Return (x, y) of the center of cell containing provided text 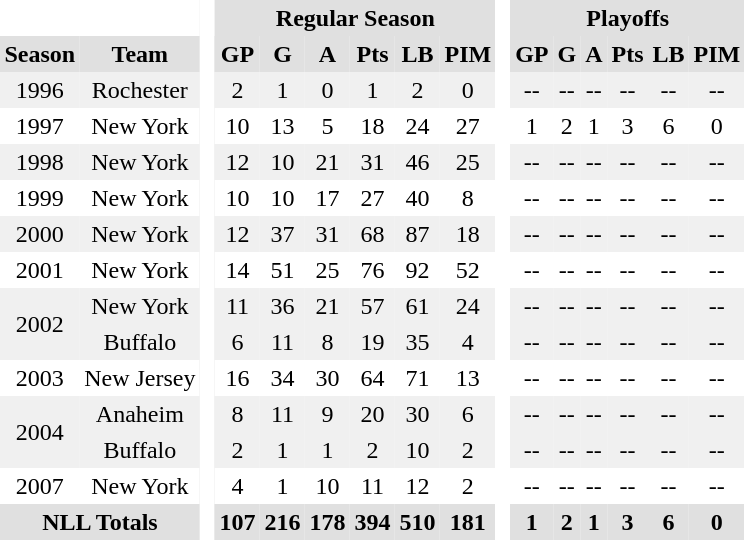
20 (372, 414)
37 (282, 234)
1998 (40, 162)
64 (372, 378)
NLL Totals (100, 522)
2007 (40, 486)
510 (418, 522)
51 (282, 270)
35 (418, 342)
2004 (40, 432)
Rochester (140, 90)
9 (328, 414)
71 (418, 378)
61 (418, 306)
92 (418, 270)
181 (468, 522)
PIM (468, 54)
1999 (40, 198)
36 (282, 306)
19 (372, 342)
87 (418, 234)
2003 (40, 378)
Team (140, 54)
34 (282, 378)
2002 (40, 324)
5 (328, 126)
68 (372, 234)
394 (372, 522)
2000 (40, 234)
40 (418, 198)
178 (328, 522)
Anaheim (140, 414)
46 (418, 162)
57 (372, 306)
2001 (40, 270)
216 (282, 522)
16 (238, 378)
76 (372, 270)
New Jersey (140, 378)
Season (40, 54)
1996 (40, 90)
1997 (40, 126)
14 (238, 270)
17 (328, 198)
107 (238, 522)
Regular Season (356, 18)
52 (468, 270)
